From the cell containing the given text, extract its center point as [x, y] coordinate. 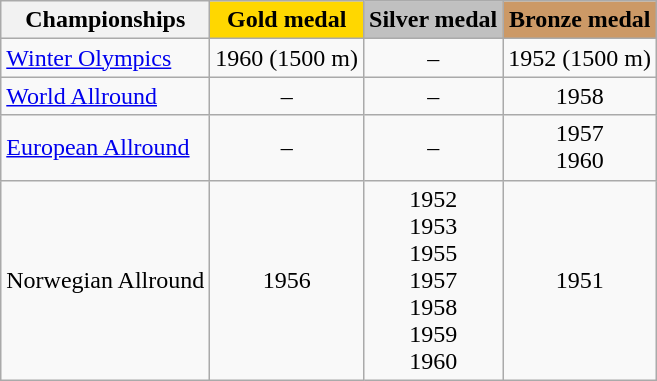
Silver medal [434, 20]
1951 [580, 280]
Gold medal [287, 20]
Winter Olympics [106, 58]
1952 (1500 m) [580, 58]
Championships [106, 20]
Norwegian Allround [106, 280]
1952 1953 1955 1957 1958 1959 1960 [434, 280]
1956 [287, 280]
1958 [580, 96]
European Allround [106, 148]
1960 (1500 m) [287, 58]
1957 1960 [580, 148]
World Allround [106, 96]
Bronze medal [580, 20]
